Scan for the cell matching the given text and deliver its [x, y] coordinate at center. 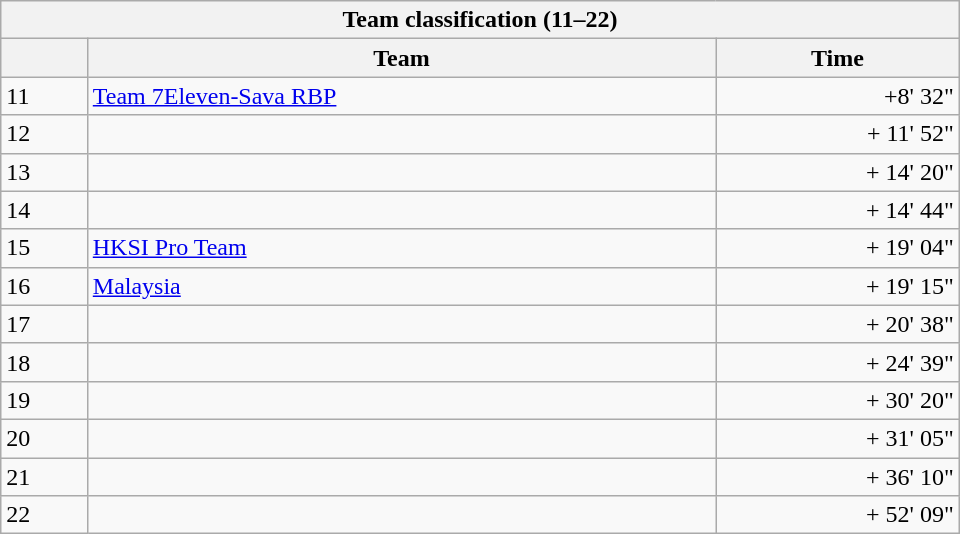
+8' 32" [838, 96]
+ 24' 39" [838, 362]
Time [838, 58]
21 [44, 477]
19 [44, 400]
+ 19' 15" [838, 286]
20 [44, 438]
16 [44, 286]
15 [44, 248]
+ 11' 52" [838, 134]
+ 30' 20" [838, 400]
+ 52' 09" [838, 515]
+ 19' 04" [838, 248]
+ 14' 44" [838, 210]
13 [44, 172]
14 [44, 210]
18 [44, 362]
HKSI Pro Team [401, 248]
Team 7Eleven-Sava RBP [401, 96]
+ 36' 10" [838, 477]
Team classification (11–22) [480, 20]
+ 31' 05" [838, 438]
12 [44, 134]
22 [44, 515]
Malaysia [401, 286]
+ 20' 38" [838, 324]
17 [44, 324]
+ 14' 20" [838, 172]
11 [44, 96]
Team [401, 58]
